Detect which cell encompasses the target text, then output its [x, y] center coordinate. 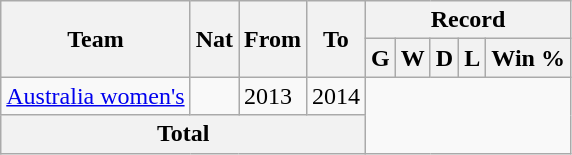
Win % [528, 58]
2014 [336, 96]
Record [468, 20]
2013 [272, 96]
From [272, 39]
L [472, 58]
Team [96, 39]
Total [184, 134]
G [381, 58]
Nat [214, 39]
To [336, 39]
W [412, 58]
D [444, 58]
Australia women's [96, 96]
